Capture the cell that displays the provided text and extract its (x, y) central coordinate. 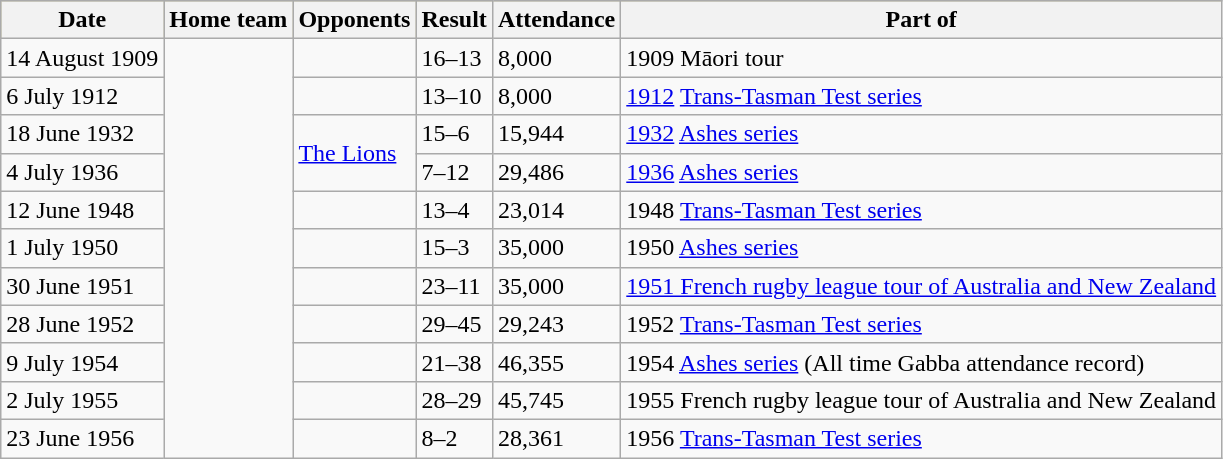
13–10 (454, 96)
4 July 1936 (82, 172)
1 July 1950 (82, 248)
28–29 (454, 400)
28 June 1952 (82, 324)
23,014 (556, 210)
1936 Ashes series (922, 172)
1932 Ashes series (922, 134)
1954 Ashes series (All time Gabba attendance record) (922, 362)
1912 Trans-Tasman Test series (922, 96)
6 July 1912 (82, 96)
Result (454, 20)
1955 French rugby league tour of Australia and New Zealand (922, 400)
1952 Trans-Tasman Test series (922, 324)
46,355 (556, 362)
18 June 1932 (82, 134)
29–45 (454, 324)
15,944 (556, 134)
1951 French rugby league tour of Australia and New Zealand (922, 286)
14 August 1909 (82, 58)
2 July 1955 (82, 400)
29,486 (556, 172)
23–11 (454, 286)
23 June 1956 (82, 438)
29,243 (556, 324)
15–6 (454, 134)
16–13 (454, 58)
9 July 1954 (82, 362)
8–2 (454, 438)
1950 Ashes series (922, 248)
30 June 1951 (82, 286)
12 June 1948 (82, 210)
1909 Māori tour (922, 58)
21–38 (454, 362)
1948 Trans-Tasman Test series (922, 210)
The Lions (354, 153)
Attendance (556, 20)
7–12 (454, 172)
15–3 (454, 248)
Part of (922, 20)
28,361 (556, 438)
Opponents (354, 20)
13–4 (454, 210)
1956 Trans-Tasman Test series (922, 438)
Home team (228, 20)
Date (82, 20)
45,745 (556, 400)
